Detect which cell encompasses the target text, then output its (X, Y) center coordinate. 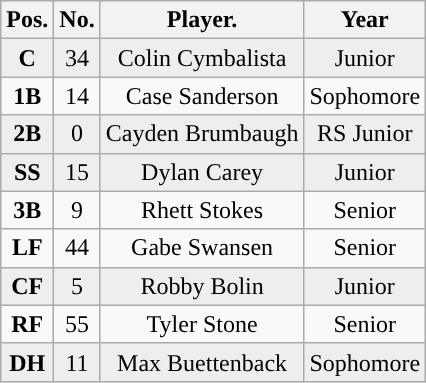
0 (77, 134)
Rhett Stokes (202, 210)
1B (28, 96)
2B (28, 134)
DH (28, 362)
C (28, 58)
Cayden Brumbaugh (202, 134)
Player. (202, 20)
11 (77, 362)
Robby Bolin (202, 286)
Gabe Swansen (202, 248)
34 (77, 58)
Colin Cymbalista (202, 58)
RS Junior (365, 134)
Case Sanderson (202, 96)
LF (28, 248)
RF (28, 324)
CF (28, 286)
Dylan Carey (202, 172)
Year (365, 20)
44 (77, 248)
55 (77, 324)
Pos. (28, 20)
9 (77, 210)
SS (28, 172)
15 (77, 172)
Max Buettenback (202, 362)
No. (77, 20)
5 (77, 286)
Tyler Stone (202, 324)
3B (28, 210)
14 (77, 96)
